For the text-containing cell, return its midpoint in (x, y) coordinate format. 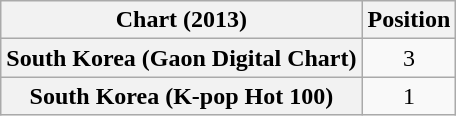
Position (409, 20)
South Korea (K-pop Hot 100) (182, 96)
3 (409, 58)
1 (409, 96)
Chart (2013) (182, 20)
South Korea (Gaon Digital Chart) (182, 58)
